Search for the cell housing the specified text and yield its (x, y) center coordinate. 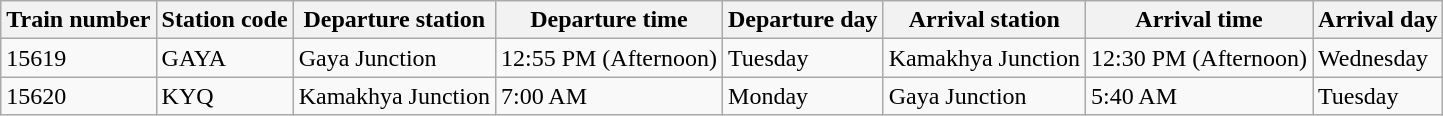
12:55 PM (Afternoon) (608, 58)
15620 (78, 96)
Train number (78, 20)
5:40 AM (1198, 96)
Monday (804, 96)
Arrival day (1378, 20)
Departure time (608, 20)
Departure station (394, 20)
15619 (78, 58)
KYQ (224, 96)
Arrival time (1198, 20)
GAYA (224, 58)
Departure day (804, 20)
Station code (224, 20)
12:30 PM (Afternoon) (1198, 58)
Arrival station (984, 20)
7:00 AM (608, 96)
Wednesday (1378, 58)
